Extract the [X, Y] coordinate from the center of the cell holding the provided text.  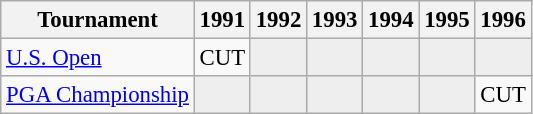
1994 [391, 20]
1993 [335, 20]
1991 [222, 20]
Tournament [98, 20]
U.S. Open [98, 58]
1996 [503, 20]
PGA Championship [98, 95]
1995 [447, 20]
1992 [278, 20]
